Determine the [x, y] coordinate at the center of the cell enclosing the given text.  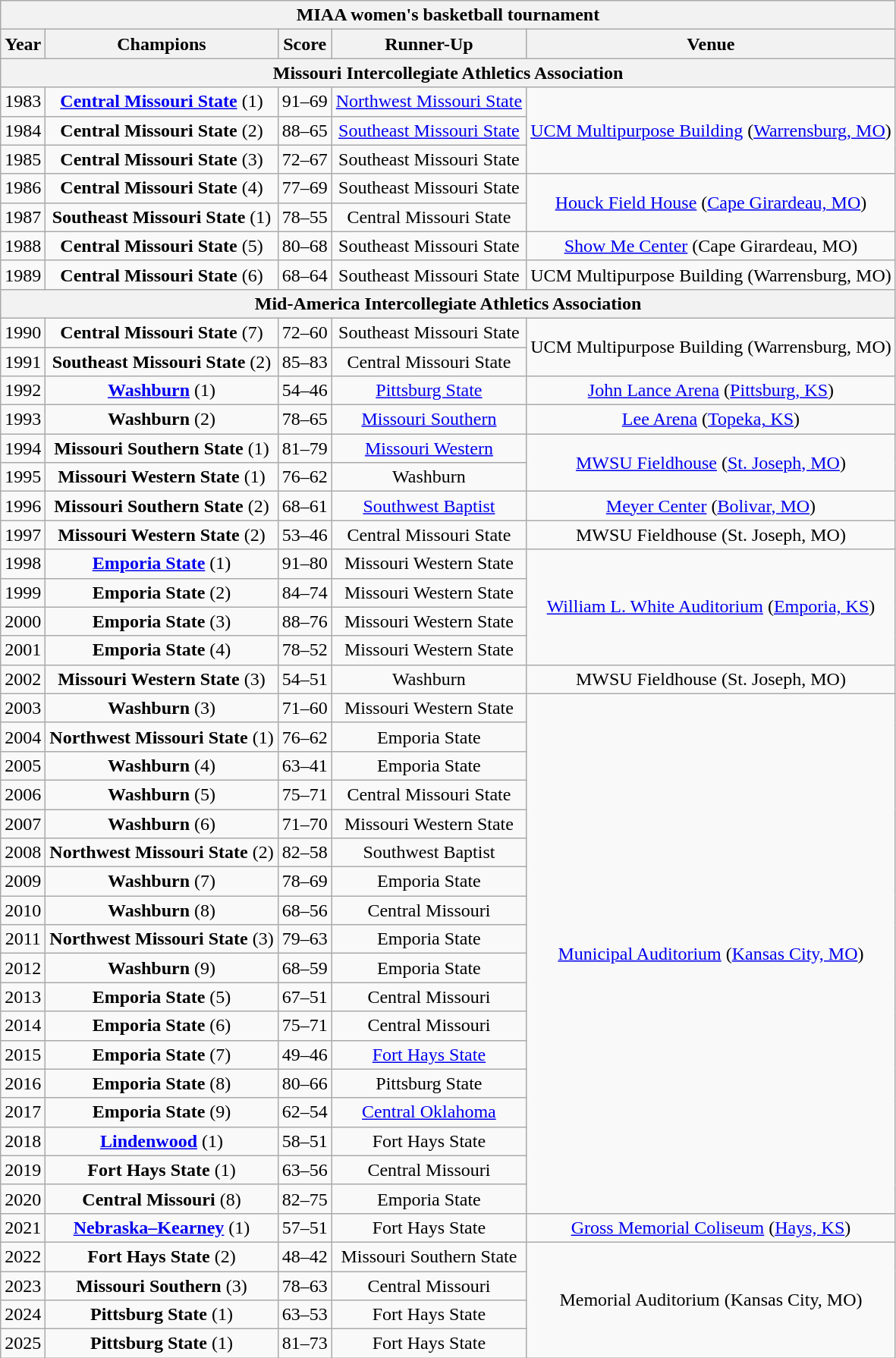
84–74 [305, 593]
1987 [23, 217]
2005 [23, 765]
Central Missouri State (5) [162, 246]
Runner-Up [429, 44]
2016 [23, 1083]
Washburn (3) [162, 708]
Washburn (8) [162, 910]
1998 [23, 564]
Central Oklahoma [429, 1112]
2011 [23, 939]
Champions [162, 44]
78–52 [305, 650]
2012 [23, 968]
Missouri Southern State (2) [162, 506]
82–75 [305, 1199]
71–70 [305, 823]
91–80 [305, 564]
2007 [23, 823]
Missouri Intercollegiate Athletics Association [448, 73]
Houck Field House (Cape Girardeau, MO) [712, 203]
2015 [23, 1055]
53–46 [305, 535]
2020 [23, 1199]
2013 [23, 997]
1991 [23, 362]
1990 [23, 332]
Emporia State (8) [162, 1083]
88–65 [305, 130]
Washburn (2) [162, 420]
79–63 [305, 939]
48–42 [305, 1256]
Nebraska–Kearney (1) [162, 1228]
58–51 [305, 1141]
68–56 [305, 910]
1997 [23, 535]
Central Missouri (8) [162, 1199]
2014 [23, 1026]
68–59 [305, 968]
63–41 [305, 765]
1992 [23, 391]
Emporia State (3) [162, 621]
2025 [23, 1344]
2018 [23, 1141]
Washburn (4) [162, 765]
Memorial Auditorium (Kansas City, MO) [712, 1300]
2000 [23, 621]
81–79 [305, 448]
Missouri Western [429, 448]
1999 [23, 593]
Central Missouri State (7) [162, 332]
1995 [23, 477]
2002 [23, 679]
Meyer Center (Bolivar, MO) [712, 506]
78–55 [305, 217]
1986 [23, 188]
William L. White Auditorium (Emporia, KS) [712, 607]
Fort Hays State (1) [162, 1170]
88–76 [305, 621]
MIAA women's basketball tournament [448, 15]
Central Missouri State (6) [162, 275]
Missouri Southern State [429, 1256]
Emporia State (7) [162, 1055]
Lee Arena (Topeka, KS) [712, 420]
80–68 [305, 246]
63–53 [305, 1315]
81–73 [305, 1344]
2017 [23, 1112]
Emporia State (2) [162, 593]
82–58 [305, 853]
Washburn (1) [162, 391]
49–46 [305, 1055]
72–60 [305, 332]
Central Missouri State (2) [162, 130]
78–69 [305, 882]
Missouri Western State (2) [162, 535]
John Lance Arena (Pittsburg, KS) [712, 391]
1988 [23, 246]
2009 [23, 882]
Washburn (7) [162, 882]
Northwest Missouri State [429, 102]
1983 [23, 102]
1994 [23, 448]
Southeast Missouri State (2) [162, 362]
Mid-America Intercollegiate Athletics Association [448, 303]
2019 [23, 1170]
Central Missouri State (4) [162, 188]
Southeast Missouri State (1) [162, 217]
Emporia State (5) [162, 997]
2006 [23, 794]
Missouri Western State (3) [162, 679]
Central Missouri State (3) [162, 159]
Washburn (6) [162, 823]
54–46 [305, 391]
2004 [23, 737]
2022 [23, 1256]
2010 [23, 910]
67–51 [305, 997]
Northwest Missouri State (1) [162, 737]
63–56 [305, 1170]
2003 [23, 708]
68–64 [305, 275]
Missouri Southern State (1) [162, 448]
Emporia State (9) [162, 1112]
57–51 [305, 1228]
71–60 [305, 708]
2023 [23, 1286]
Emporia State (1) [162, 564]
77–69 [305, 188]
85–83 [305, 362]
Fort Hays State (2) [162, 1256]
Emporia State (6) [162, 1026]
1993 [23, 420]
Washburn (9) [162, 968]
Score [305, 44]
1996 [23, 506]
54–51 [305, 679]
68–61 [305, 506]
62–54 [305, 1112]
Gross Memorial Coliseum (Hays, KS) [712, 1228]
2001 [23, 650]
78–63 [305, 1286]
Missouri Southern [429, 420]
80–66 [305, 1083]
Washburn (5) [162, 794]
Missouri Southern (3) [162, 1286]
Show Me Center (Cape Girardeau, MO) [712, 246]
2024 [23, 1315]
Municipal Auditorium (Kansas City, MO) [712, 953]
Venue [712, 44]
91–69 [305, 102]
Northwest Missouri State (2) [162, 853]
1984 [23, 130]
Northwest Missouri State (3) [162, 939]
Missouri Western State (1) [162, 477]
78–65 [305, 420]
72–67 [305, 159]
Central Missouri State (1) [162, 102]
Emporia State (4) [162, 650]
2008 [23, 853]
Lindenwood (1) [162, 1141]
Year [23, 44]
1985 [23, 159]
2021 [23, 1228]
1989 [23, 275]
